For the text-containing cell, return its midpoint in (X, Y) coordinate format. 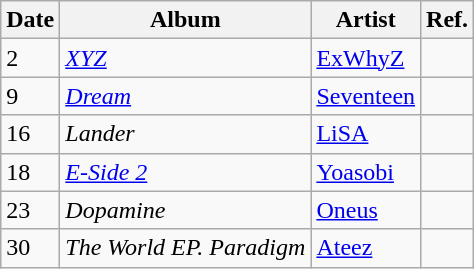
The World EP. Paradigm (186, 248)
2 (30, 58)
Artist (366, 20)
Album (186, 20)
ExWhyZ (366, 58)
16 (30, 134)
Ref. (448, 20)
30 (30, 248)
E-Side 2 (186, 172)
Lander (186, 134)
Oneus (366, 210)
Yoasobi (366, 172)
Seventeen (366, 96)
LiSA (366, 134)
9 (30, 96)
Date (30, 20)
Dopamine (186, 210)
23 (30, 210)
Dream (186, 96)
Ateez (366, 248)
XYZ (186, 58)
18 (30, 172)
